Return the (X, Y) coordinate for the center point of the cell that contains the specified text.  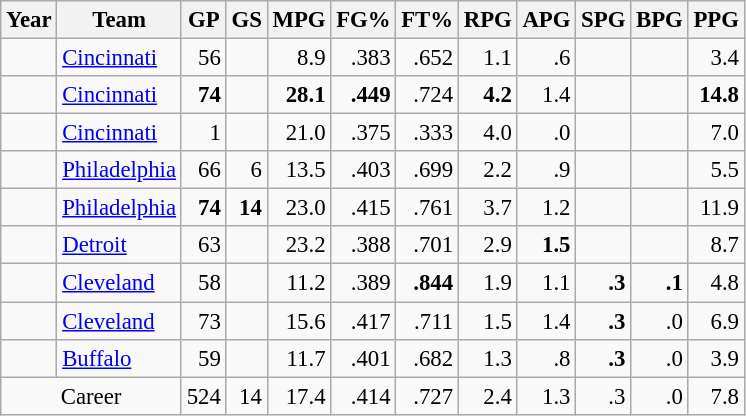
.389 (364, 283)
58 (204, 283)
.388 (364, 245)
5.5 (716, 170)
56 (204, 58)
.682 (428, 358)
GP (204, 20)
1 (204, 133)
.844 (428, 283)
Detroit (119, 245)
.401 (364, 358)
23.2 (299, 245)
Buffalo (119, 358)
.449 (364, 95)
.761 (428, 208)
28.1 (299, 95)
.9 (546, 170)
Career (92, 396)
.417 (364, 321)
.727 (428, 396)
11.9 (716, 208)
.699 (428, 170)
APG (546, 20)
66 (204, 170)
524 (204, 396)
6 (246, 170)
4.0 (488, 133)
4.2 (488, 95)
.1 (660, 283)
3.4 (716, 58)
11.7 (299, 358)
1.9 (488, 283)
FG% (364, 20)
.724 (428, 95)
7.0 (716, 133)
3.9 (716, 358)
.652 (428, 58)
.383 (364, 58)
1.2 (546, 208)
2.2 (488, 170)
6.9 (716, 321)
.415 (364, 208)
.414 (364, 396)
BPG (660, 20)
7.8 (716, 396)
59 (204, 358)
Team (119, 20)
15.6 (299, 321)
2.9 (488, 245)
14.8 (716, 95)
MPG (299, 20)
4.8 (716, 283)
13.5 (299, 170)
73 (204, 321)
GS (246, 20)
8.9 (299, 58)
21.0 (299, 133)
2.4 (488, 396)
RPG (488, 20)
.375 (364, 133)
63 (204, 245)
.6 (546, 58)
.8 (546, 358)
23.0 (299, 208)
Year (29, 20)
.711 (428, 321)
.701 (428, 245)
.333 (428, 133)
11.2 (299, 283)
.403 (364, 170)
17.4 (299, 396)
FT% (428, 20)
8.7 (716, 245)
SPG (604, 20)
PPG (716, 20)
3.7 (488, 208)
